Capture the cell that displays the provided text and extract its (x, y) central coordinate. 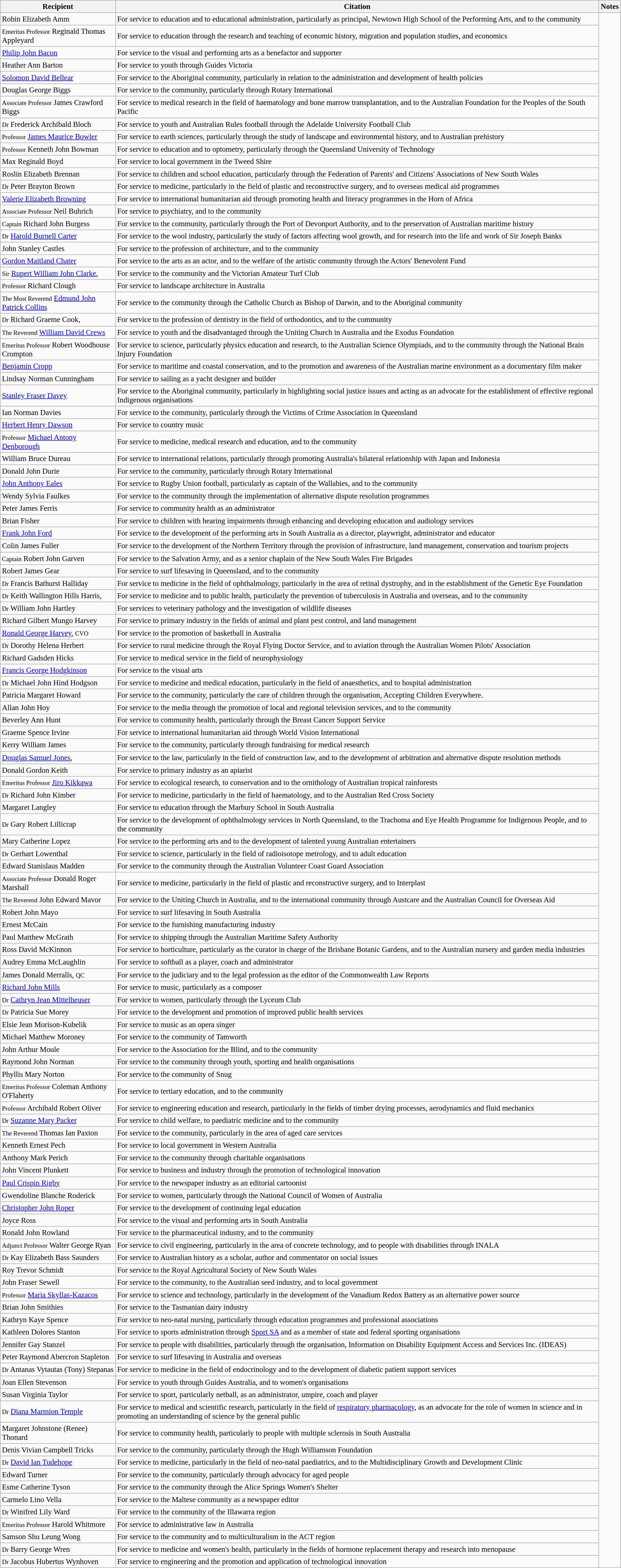
Dr Patricia Sue Morey (58, 1012)
For service to children with hearing impairments through enhancing and developing education and audiology services (357, 521)
For service to medical service in the field of neurophysiology (357, 658)
Edward Stanislaus Madden (58, 866)
For service to international humanitarian aid through promoting health and literacy programmes in the Horn of Africa (357, 199)
Dr Michael John Hind Hodgson (58, 683)
Gordon Maitland Chater (58, 261)
For service to youth and Australian Rules football through the Adelaide University Football Club (357, 124)
For service to surf lifesaving in Australia and overseas (357, 1357)
Dr Suzanne Mary Packer (58, 1121)
Dr Barry George Wren (58, 1549)
Robert James Gear (58, 571)
John Fraser Sewell (58, 1282)
For service to medicine, particularly in the field of plastic and reconstructive surgery, and to Interplast (357, 883)
For service to child welfare, to paediatric medicine and to the community (357, 1121)
For service to the community of the Illawarra region (357, 1512)
For services to veterinary pathology and the investigation of wildlife diseases (357, 608)
Donald Gordon Keith (58, 770)
For service to Australian history as a scholar, author and commentator on social issues (357, 1258)
For service to administrative law in Australia (357, 1525)
For service to sports administration through Sport SA and as a member of state and federal sporting organisations (357, 1332)
For service to psychiatry, and to the community (357, 211)
For service to the community through the Catholic Church as Bishop of Darwin, and to the Aboriginal community (357, 303)
For service to the furnishing manufacturing industry (357, 925)
Emeritus Professor Harold Whitmore (58, 1525)
For service to medicine and medical education, particularly in the field of anaesthetics, and to hospital administration (357, 683)
Benjamin Cropp (58, 366)
For service to the community, particularly the care of children through the organisation, Accepting Children Everywhere. (357, 695)
For service to civil engineering, particularly in the area of concrete technology, and to people with disabilities through INALA (357, 1245)
Associate Professor Neil Buhrich (58, 211)
Stanley Fraser Davey (58, 395)
Robin Elizabeth Amm (58, 19)
The Reverend William David Crews (58, 332)
For service to the pharmaceutical industry, and to the community (357, 1233)
Kathryn Kaye Spence (58, 1320)
For service to engineering education and research, particularly in the fields of timber drying processes, aerodynamics and fluid mechanics (357, 1108)
Dr Jacobus Hubertus Wynhoven (58, 1562)
Dr Gary Robert Lillicrap (58, 824)
Carmelo Lino Vella (58, 1499)
Paul Matthew McGrath (58, 937)
Sir Rupert William John Clarke, (58, 274)
Dr Gerhart Lowenthal (58, 854)
Emeritus Professor Coleman Anthony O'Flaherty (58, 1091)
Donald John Durie (58, 471)
The Reverend Thomas Ian Paxton (58, 1133)
Paul Crispin Rigby (58, 1183)
Dr Keith Wallington Hills Harris, (58, 596)
For service to neo-natal nursing, particularly through education programmes and professional associations (357, 1320)
Professor Michael Antony Denborough (58, 442)
Elsie Jean Morison-Kubelik (58, 1024)
For service to the Uniting Church in Australia, and to the international community through Austcare and the Australian Council for Overseas Aid (357, 900)
For service to the development and promotion of improved public health services (357, 1012)
For service to medicine and to public health, particularly the prevention of tuberculosis in Australia and overseas, and to the community (357, 596)
For service to music, particularly as a composer (357, 987)
Richard Gilbert Mungo Harvey (58, 621)
Richard Gadsden Hicks (58, 658)
For service to education through the research and teaching of economic history, migration and population studies, and economics (357, 36)
Mary Catherine Lopez (58, 841)
For service to education through the Marbury School in South Australia (357, 808)
John Arthur Moule (58, 1049)
Edward Turner (58, 1475)
Raymond John Norman (58, 1062)
Margaret Langley (58, 808)
For service to the community, particularly through the Hugh Williamson Foundation (357, 1450)
For service to the Tasmanian dairy industry (357, 1307)
Emeritus Professor Robert Woodhouse Crompton (58, 349)
Roy Trevor Schmidt (58, 1270)
Ross David McKinnon (58, 950)
Dr Harold Burnell Carter (58, 236)
Samson Shu Leung Wong (58, 1537)
Jennifer Gay Stanzel (58, 1345)
For service to the community, particularly through the Victims of Crime Association in Queensland (357, 412)
For service to women, particularly through the National Council of Women of Australia (357, 1195)
For service to the performing arts and to the development of talented young Australian entertainers (357, 841)
Douglas George Biggs (58, 90)
William Bruce Dureau (58, 459)
For service to business and industry through the promotion of technological innovation (357, 1171)
For service to the development of the performing arts in South Australia as a director, playwright, administrator and educator (357, 534)
For service to the community of Snug (357, 1074)
Anthony Mark Perich (58, 1158)
Margaret Johnstone (Renee) Thonard (58, 1433)
For service to primary industry in the fields of animal and plant pest control, and land management (357, 621)
Emeritus Professor Reginald Thomas Appleyard (58, 36)
Professor Maria Skyllas-Kazacos (58, 1295)
Associate Professor James Crawford Biggs (58, 107)
Kenneth Ernest Pech (58, 1145)
Kerry William James (58, 745)
Dr Richard John Kimber (58, 795)
Heather Ann Barton (58, 65)
For service to the community, particularly through fundraising for medical research (357, 745)
For service to medicine, particularly in the field of haematology, and to the Australian Red Cross Society (357, 795)
For service to the profession of dentistry in the field of orthodontics, and to the community (357, 320)
For service to education and to optometry, particularly through the Queensland University of Technology (357, 149)
For service to the media through the promotion of local and regional television services, and to the community (357, 708)
For service to local government in Western Australia (357, 1145)
For service to tertiary education, and to the community (357, 1091)
Associate Professor Donald Roger Marshall (58, 883)
For service to the community of Tamworth (357, 1037)
Brian Fisher (58, 521)
Dr David Ian Tudehope (58, 1462)
Roslin Elizabeth Brennan (58, 174)
For service to community health, particularly through the Breast Cancer Support Service (357, 720)
Dr Antanas Vytautas (Tony) Stepanas (58, 1370)
Allan John Hoy (58, 708)
For service to the community and the Victorian Amateur Turf Club (357, 274)
For service to country music (357, 425)
For service to the judiciary and to the legal profession as the editor of the Commonwealth Law Reports (357, 975)
For service to international relations, particularly through promoting Australia's bilateral relationship with Japan and Indonesia (357, 459)
For service to medicine in the field of endocrinology and to the development of diabetic patient support services (357, 1370)
For service to the community, particularly through advocacy for aged people (357, 1475)
For service to youth and the disadvantaged through the Uniting Church in Australia and the Exodus Foundation (357, 332)
For service to the visual and performing arts as a benefactor and supporter (357, 53)
Dr Frederick Archibald Bloch (58, 124)
Douglas Samuel Jones, (58, 758)
Patricia Margaret Howard (58, 695)
Joan Ellen Stevenson (58, 1382)
For service to rural medicine through the Royal Flying Doctor Service, and to aviation through the Australian Women Pilots' Association (357, 646)
Brian John Smithies (58, 1307)
For service to the development of continuing legal education (357, 1208)
Solomon David Bellear (58, 78)
Phyllis Mary Norton (58, 1074)
Esme Catherine Tyson (58, 1487)
For service to ecological research, to conservation and to the ornithology of Australian tropical rainforests (357, 782)
For service to the arts as an actor, and to the welfare of the artistic community through the Actors' Benevolent Fund (357, 261)
For service to earth sciences, particularly through the study of landscape and environmental history, and to Australian prehistory (357, 136)
Beverley Ann Hunt (58, 720)
Valerie Elizabeth Browning (58, 199)
Ronald John Rowland (58, 1233)
Wendy Sylvia Faulkes (58, 496)
For service to science, particularly in the field of radioisotope metrology, and to adult education (357, 854)
For service to community health as an administrator (357, 508)
For service to landscape architecture in Australia (357, 286)
For service to softball as a player, coach and administrator (357, 962)
For service to medicine, particularly in the field of plastic and reconstructive surgery, and to overseas medical aid programmes (357, 186)
Professor Kenneth John Bowman (58, 149)
Christopher John Roper (58, 1208)
For service to the Salvation Army, and as a senior chaplain of the New South Wales Fire Brigades (357, 558)
For service to youth through Guides Victoria (357, 65)
For service to science and technology, particularly in the development of the Vanadium Redox Battery as an alternative power source (357, 1295)
Dr Peter Brayton Brown (58, 186)
Max Reginald Boyd (58, 161)
For service to the Royal Agricultural Society of New South Wales (357, 1270)
For service to the community, particularly through the Port of Devonport Authority, and to the preservation of Australian maritime history (357, 224)
For service to the promotion of basketball in Australia (357, 633)
The Most Reverend Edmund John Patrick Collins (58, 303)
For service to community health, particularly to people with multiple sclerosis in South Australia (357, 1433)
John Stanley Castles (58, 249)
For service to the visual and performing arts in South Australia (357, 1220)
For service to youth through Guides Australia, and to women's organisations (357, 1382)
For service to surf lifesaving in South Australia (357, 913)
Ronald George Harvey, CVO (58, 633)
Richard John Mills (58, 987)
For service to the visual arts (357, 670)
Colin James Fuller (58, 546)
For service to medicine, medical research and education, and to the community (357, 442)
Graeme Spence Irvine (58, 733)
For service to the community through the Australian Volunteer Coast Guard Association (357, 866)
For service to Rugby Union football, particularly as captain of the Wallabies, and to the community (357, 484)
Recipient (58, 7)
Peter James Ferris (58, 508)
For service to the community through the Alice Springs Women's Shelter (357, 1487)
John Anthony Eales (58, 484)
For service to the Association for the Blind, and to the community (357, 1049)
Ernest McCain (58, 925)
For service to maritime and coastal conservation, and to the promotion and awareness of the Australian marine environment as a documentary film maker (357, 366)
For service to the community and to multiculturalism in the ACT region (357, 1537)
Joyce Ross (58, 1220)
The Reverend John Edward Mavor (58, 900)
For service to sport, particularly netball, as an administrator, umpire, coach and player (357, 1394)
John Vincent Plunkett (58, 1171)
Peter Raymond Abercron Stapleton (58, 1357)
Dr Cathryn Jean Mittelheuser (58, 1000)
Professor Richard Clough (58, 286)
Lindsay Norman Cunningham (58, 379)
Captain Richard John Burgess (58, 224)
Susan Virginia Taylor (58, 1394)
For service to women, particularly through the Lyceum Club (357, 1000)
Ian Norman Davies (58, 412)
For service to local government in the Tweed Shire (357, 161)
Robert John Mayo (58, 913)
Dr Kay Elizabeth Bass Saunders (58, 1258)
Denis Vivian Campbell Tricks (58, 1450)
Emeritus Professor Jiro Kikkawa (58, 782)
Dr Diana Marmion Temple (58, 1412)
Dr Winifred Lily Ward (58, 1512)
Professor James Maurice Bowler (58, 136)
For service to medicine and women's health, particularly in the fields of hormone replacement therapy and research into menopause (357, 1549)
For service to international humanitarian aid through World Vision International (357, 733)
Philip John Bacon (58, 53)
For service to the development of the Northern Territory through the provision of infrastructure, land management, conservation and tourism projects (357, 546)
Dr Francis Bathurst Halliday (58, 583)
Professor Archibald Robert Oliver (58, 1108)
Adjunct Professor Walter George Ryan (58, 1245)
Kathleen Dolores Stanton (58, 1332)
For service to shipping through the Australian Maritime Safety Authority (357, 937)
Michael Matthew Moroney (58, 1037)
Dr Richard Graeme Cook, (58, 320)
For service to surf lifesaving in Queensland, and to the community (357, 571)
Gwendoline Blanche Roderick (58, 1195)
For service to the community through the implementation of alternative dispute resolution programmes (357, 496)
For service to engineering and the promotion and application of technological innovation (357, 1562)
Citation (357, 7)
Dr William John Hartley (58, 608)
For service to the community through charitable organisations (357, 1158)
For service to sailing as a yacht designer and builder (357, 379)
For service to medicine, particularly in the field of neo-natal paediatrics, and to the Multidisciplinary Growth and Development Clinic (357, 1462)
For service to the community, particularly in the area of aged care services (357, 1133)
For service to the Maltese community as a newspaper editor (357, 1499)
For service to the profession of architecture, and to the community (357, 249)
Herbert Henry Dawson (58, 425)
Audrey Emma McLaughlin (58, 962)
Dr Dorothy Helena Herbert (58, 646)
For service to music as an opera singer (357, 1024)
Captain Robert John Garven (58, 558)
Francis George Hodgkinson (58, 670)
Frank John Ford (58, 534)
Notes (610, 7)
For service to primary industry as an apiarist (357, 770)
For service to children and school education, particularly through the Federation of Parents' and Citizens' Associations of New South Wales (357, 174)
For service to the community through youth, sporting and health organisations (357, 1062)
James Donald Merralls, QC (58, 975)
For service to the newspaper industry as an editorial cartoonist (357, 1183)
For service to the Aboriginal community, particularly in relation to the administration and development of health policies (357, 78)
For service to people with disabilities, particularly through the organisation, Information on Disability Equipment Access and Services Inc. (IDEAS) (357, 1345)
For service to the community, to the Australian seed industry, and to local government (357, 1282)
